Locate the cell with the specified text and output its [x, y] center coordinate. 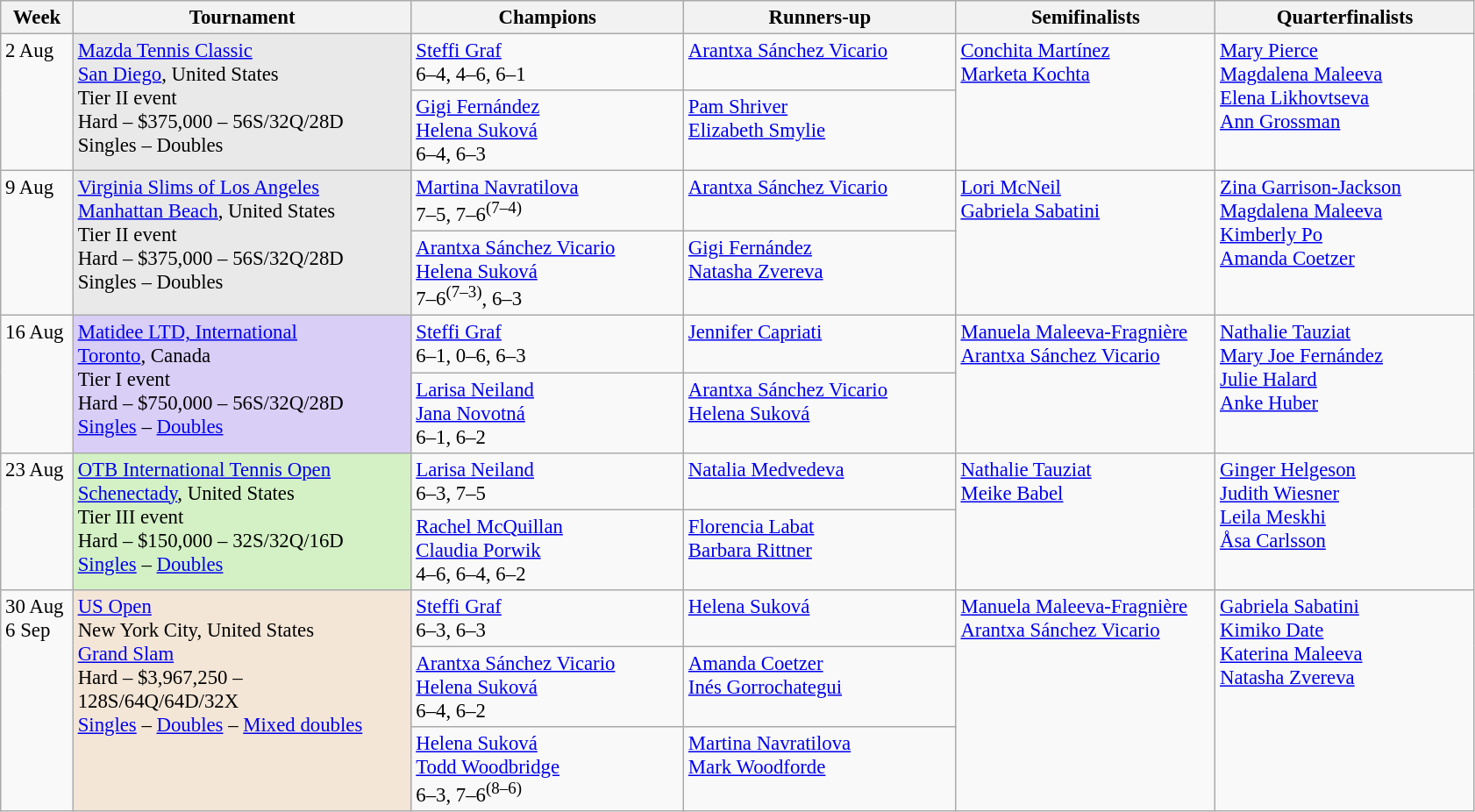
Arantxa Sánchez Vicario Helena Suková 7–6(7–3), 6–3 [547, 274]
Nathalie Tauziat Mary Joe Fernández Julie Halard Anke Huber [1345, 384]
Florencia Labat Barbara Rittner [821, 550]
Arantxa Sánchez Vicario Helena Suková 6–4, 6–2 [547, 687]
Conchita Martínez Marketa Kochta [1086, 103]
Zina Garrison-Jackson Magdalena Maleeva Kimberly Po Amanda Coetzer [1345, 244]
Gigi Fernández Natasha Zvereva [821, 274]
Semifinalists [1086, 18]
Runners-up [821, 18]
16 Aug [37, 384]
Mary Pierce Magdalena Maleeva Elena Likhovtseva Ann Grossman [1345, 103]
Lori McNeil Gabriela Sabatini [1086, 244]
Nathalie Tauziat Meike Babel [1086, 521]
Gabriela Sabatini Kimiko Date Katerina Maleeva Natasha Zvereva [1345, 700]
Steffi Graf6–3, 6–3 [547, 617]
Virginia Slims of Los Angeles Manhattan Beach, United States Tier II event Hard – $375,000 – 56S/32Q/28DSingles – Doubles [242, 244]
9 Aug [37, 244]
Natalia Medvedeva [821, 481]
Martina Navratilova Mark Woodforde [821, 769]
Mazda Tennis Classic San Diego, United States Tier II event Hard – $375,000 – 56S/32Q/28DSingles – Doubles [242, 103]
Rachel McQuillan Claudia Porwik 4–6, 6–4, 6–2 [547, 550]
OTB International Tennis Open Schenectady, United States Tier III event Hard – $150,000 – 32S/32Q/16DSingles – Doubles [242, 521]
Steffi Graf 6–1, 0–6, 6–3 [547, 344]
Arantxa Sánchez Vicario Helena Suková [821, 413]
Tournament [242, 18]
30 Aug6 Sep [37, 700]
Champions [547, 18]
Pam Shriver Elizabeth Smylie [821, 131]
Steffi Graf6–4, 4–6, 6–1 [547, 63]
Amanda Coetzer Inés Gorrochategui [821, 687]
Larisa Neiland 6–3, 7–5 [547, 481]
23 Aug [37, 521]
2 Aug [37, 103]
Ginger Helgeson Judith Wiesner Leila Meskhi Åsa Carlsson [1345, 521]
US Open New York City, United States Grand Slam Hard – $3,967,250 – 128S/64Q/64D/32X Singles – Doubles – Mixed doubles [242, 700]
Jennifer Capriati [821, 344]
Martina Navratilova 7–5, 7–6(7–4) [547, 202]
Week [37, 18]
Matidee LTD, International Toronto, Canada Tier I event Hard – $750,000 – 56S/32Q/28DSingles – Doubles [242, 384]
Gigi Fernández Helena Suková 6–4, 6–3 [547, 131]
Helena Suková [821, 617]
Helena Suková Todd Woodbridge 6–3, 7–6(8–6) [547, 769]
Quarterfinalists [1345, 18]
Larisa Neiland Jana Novotná 6–1, 6–2 [547, 413]
